Capture the cell that displays the provided text and extract its [X, Y] central coordinate. 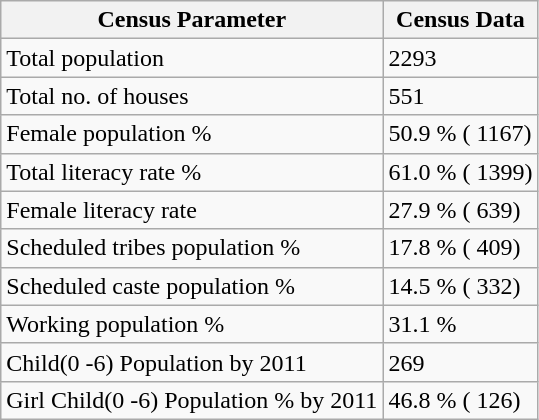
17.8 % ( 409) [460, 248]
Total population [192, 58]
14.5 % ( 332) [460, 286]
50.9 % ( 1167) [460, 134]
Total no. of houses [192, 96]
269 [460, 362]
Scheduled caste population % [192, 286]
Working population % [192, 324]
31.1 % [460, 324]
Female literacy rate [192, 210]
Female population % [192, 134]
27.9 % ( 639) [460, 210]
Census Parameter [192, 20]
Child(0 -6) Population by 2011 [192, 362]
Total literacy rate % [192, 172]
2293 [460, 58]
Census Data [460, 20]
Scheduled tribes population % [192, 248]
Girl Child(0 -6) Population % by 2011 [192, 400]
46.8 % ( 126) [460, 400]
61.0 % ( 1399) [460, 172]
551 [460, 96]
